Return the [X, Y] coordinate for the center point of the cell that contains the specified text.  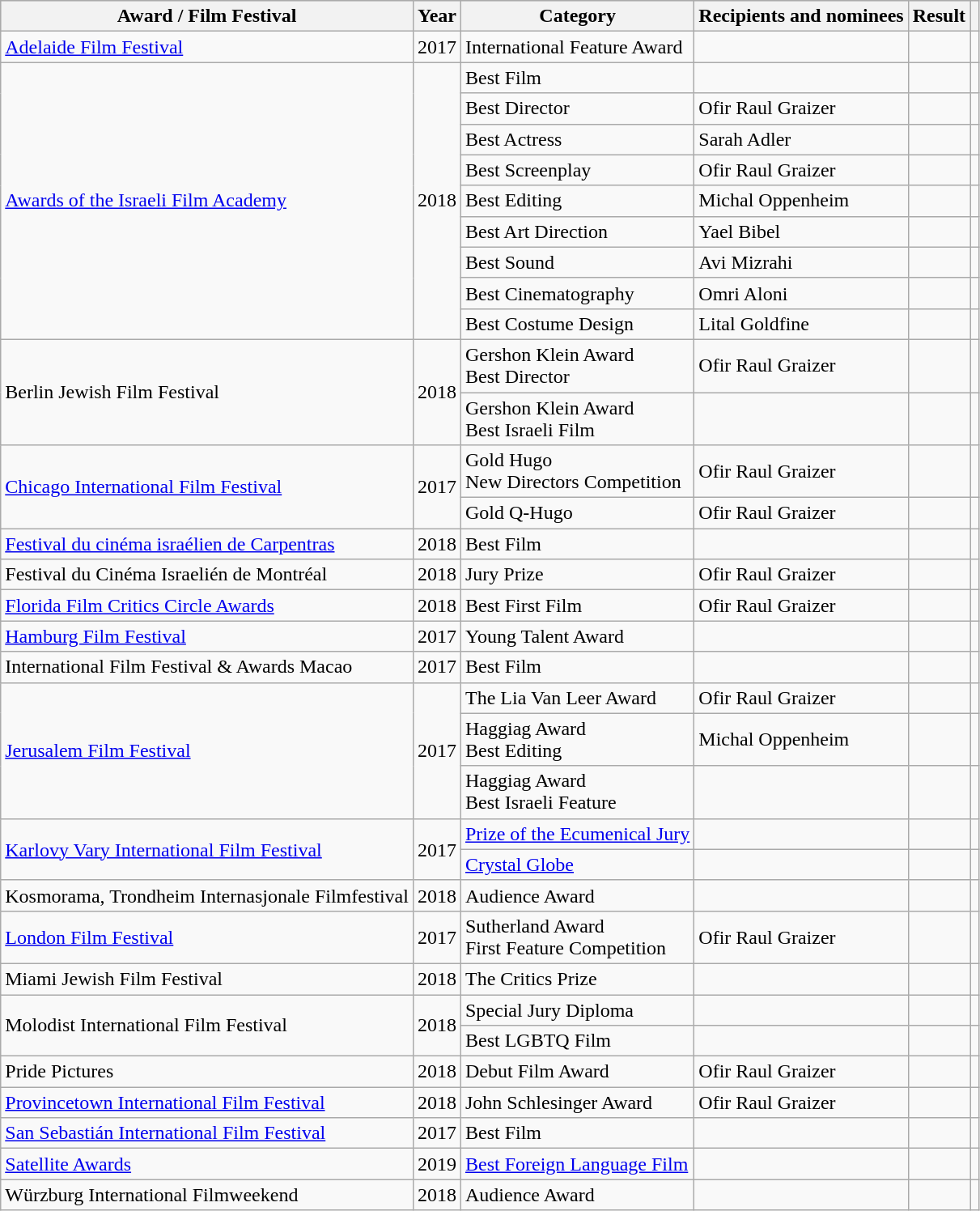
Award / Film Festival [207, 16]
Best Foreign Language Film [577, 1164]
Haggiag AwardBest Israeli Feature [577, 792]
John Schlesinger Award [577, 1103]
Result [939, 16]
Omri Aloni [801, 293]
Best First Film [577, 605]
Berlin Jewish Film Festival [207, 392]
Best Director [577, 108]
Special Jury Diploma [577, 1009]
Hamburg Film Festival [207, 636]
The Critics Prize [577, 979]
Lital Goldfine [801, 324]
Haggiag AwardBest Editing [577, 740]
Provincetown International Film Festival [207, 1103]
Chicago International Film Festival [207, 487]
Karlovy Vary International Film Festival [207, 849]
Gold HugoNew Directors Competition [577, 471]
London Film Festival [207, 937]
Category [577, 16]
Debut Film Award [577, 1072]
Jerusalem Film Festival [207, 750]
The Lia Van Leer Award [577, 698]
International Film Festival & Awards Macao [207, 667]
Best Editing [577, 201]
Florida Film Critics Circle Awards [207, 605]
Best LGBTQ Film [577, 1041]
Best Screenplay [577, 170]
International Feature Award [577, 47]
Sutherland AwardFirst Feature Competition [577, 937]
Year [437, 16]
Sarah Adler [801, 139]
Best Costume Design [577, 324]
Festival du Cinéma Israelién de Montréal [207, 575]
2019 [437, 1164]
Recipients and nominees [801, 16]
Adelaide Film Festival [207, 47]
Crystal Globe [577, 865]
Molodist International Film Festival [207, 1025]
Best Cinematography [577, 293]
Prize of the Ecumenical Jury [577, 834]
Yael Bibel [801, 232]
Gold Q-Hugo [577, 513]
Würzburg International Filmweekend [207, 1195]
Gershon Klein AwardBest Israeli Film [577, 418]
Avi Mizrahi [801, 262]
Festival du cinéma israélien de Carpentras [207, 544]
Satellite Awards [207, 1164]
Awards of the Israeli Film Academy [207, 201]
Best Sound [577, 262]
Gershon Klein AwardBest Director [577, 366]
San Sebastián International Film Festival [207, 1133]
Jury Prize [577, 575]
Best Actress [577, 139]
Young Talent Award [577, 636]
Pride Pictures [207, 1072]
Miami Jewish Film Festival [207, 979]
Best Art Direction [577, 232]
Kosmorama, Trondheim Internasjonale Filmfestival [207, 895]
